For the text-containing cell, return its midpoint in (x, y) coordinate format. 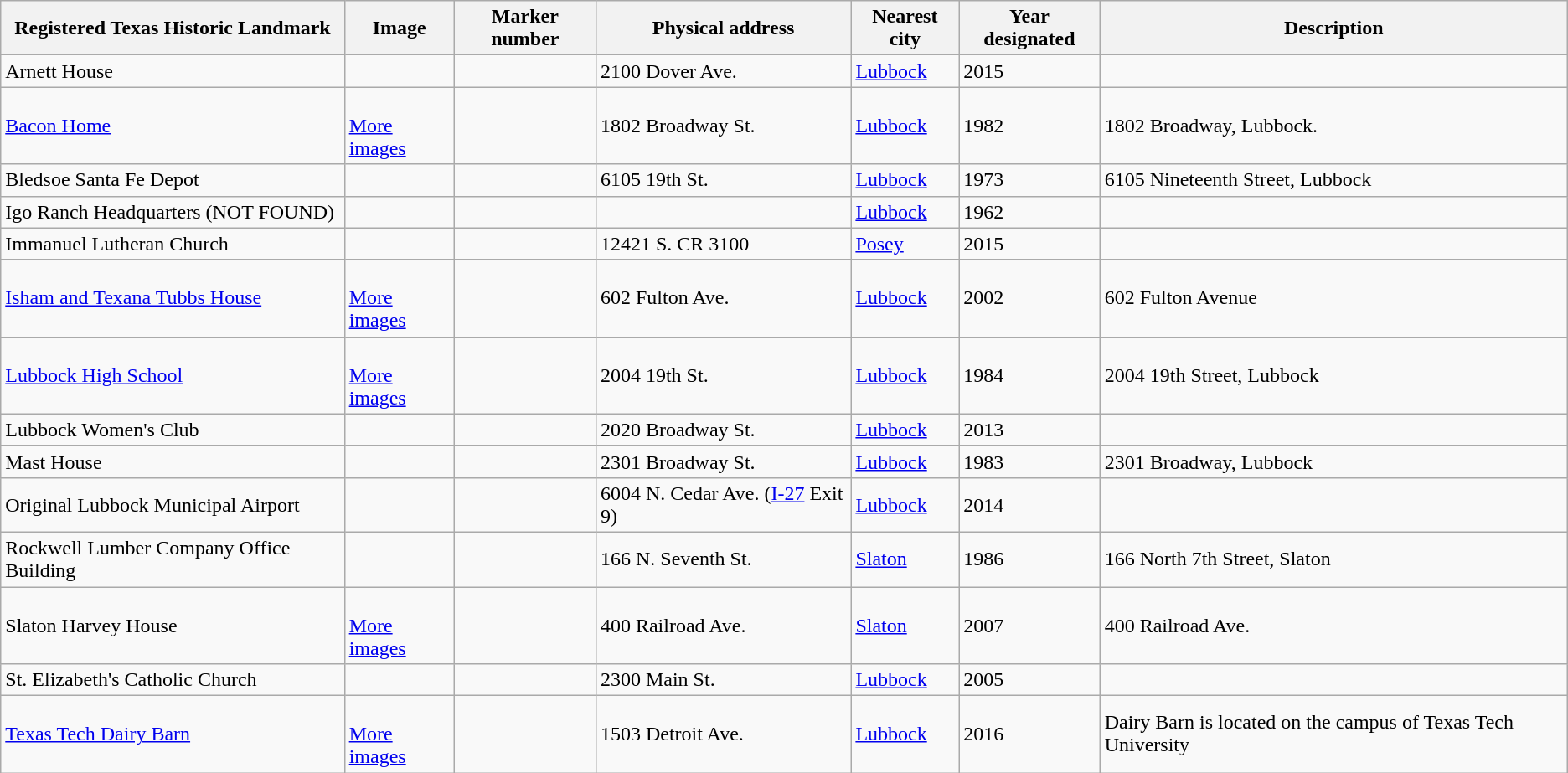
2301 Broadway, Lubbock (1333, 461)
6004 N. Cedar Ave. (I-27 Exit 9) (723, 504)
166 North 7th Street, Slaton (1333, 559)
Marker number (524, 28)
2007 (1029, 625)
Nearest city (905, 28)
2020 Broadway St. (723, 430)
Dairy Barn is located on the campus of Texas Tech University (1333, 734)
2005 (1029, 680)
2300 Main St. (723, 680)
Slaton Harvey House (173, 625)
Arnett House (173, 71)
Image (399, 28)
Year designated (1029, 28)
1802 Broadway St. (723, 126)
1962 (1029, 212)
Texas Tech Dairy Barn (173, 734)
6105 19th St. (723, 180)
Mast House (173, 461)
Isham and Texana Tubbs House (173, 298)
1973 (1029, 180)
Lubbock High School (173, 375)
Bacon Home (173, 126)
1983 (1029, 461)
2016 (1029, 734)
2004 19th St. (723, 375)
1503 Detroit Ave. (723, 734)
6105 Nineteenth Street, Lubbock (1333, 180)
12421 S. CR 3100 (723, 244)
1986 (1029, 559)
1984 (1029, 375)
Original Lubbock Municipal Airport (173, 504)
Registered Texas Historic Landmark (173, 28)
Description (1333, 28)
Bledsoe Santa Fe Depot (173, 180)
2004 19th Street, Lubbock (1333, 375)
2301 Broadway St. (723, 461)
2002 (1029, 298)
Immanuel Lutheran Church (173, 244)
Physical address (723, 28)
1982 (1029, 126)
Posey (905, 244)
Rockwell Lumber Company Office Building (173, 559)
602 Fulton Ave. (723, 298)
2013 (1029, 430)
2100 Dover Ave. (723, 71)
166 N. Seventh St. (723, 559)
1802 Broadway, Lubbock. (1333, 126)
Lubbock Women's Club (173, 430)
St. Elizabeth's Catholic Church (173, 680)
Igo Ranch Headquarters (NOT FOUND) (173, 212)
2014 (1029, 504)
602 Fulton Avenue (1333, 298)
